Output the [x, y] coordinate of the center of the cell containing the given text.  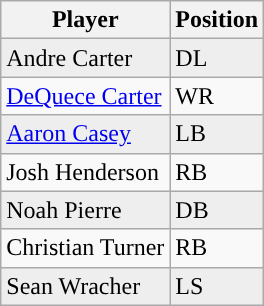
Aaron Casey [86, 134]
WR [217, 96]
Sean Wracher [86, 286]
DL [217, 58]
Position [217, 20]
Andre Carter [86, 58]
DB [217, 210]
Christian Turner [86, 248]
Noah Pierre [86, 210]
LB [217, 134]
LS [217, 286]
DeQuece Carter [86, 96]
Josh Henderson [86, 172]
Player [86, 20]
